Output the [x, y] coordinate of the center of the cell containing the given text.  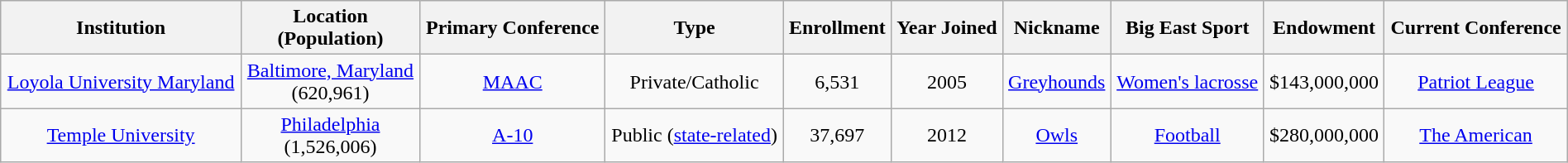
Enrollment [837, 28]
Nickname [1057, 28]
$143,000,000 [1324, 81]
Temple University [121, 136]
MAAC [513, 81]
2005 [946, 81]
Primary Conference [513, 28]
Greyhounds [1057, 81]
The American [1475, 136]
Football [1188, 136]
A-10 [513, 136]
Institution [121, 28]
Public (state-related) [695, 136]
6,531 [837, 81]
Patriot League [1475, 81]
Baltimore, Maryland(620,961) [330, 81]
Philadelphia(1,526,006) [330, 136]
Endowment [1324, 28]
Women's lacrosse [1188, 81]
Year Joined [946, 28]
Location(Population) [330, 28]
Type [695, 28]
$280,000,000 [1324, 136]
37,697 [837, 136]
Owls [1057, 136]
Private/Catholic [695, 81]
Current Conference [1475, 28]
Big East Sport [1188, 28]
2012 [946, 136]
Loyola University Maryland [121, 81]
